Extract the [X, Y] coordinate from the center of the cell holding the provided text.  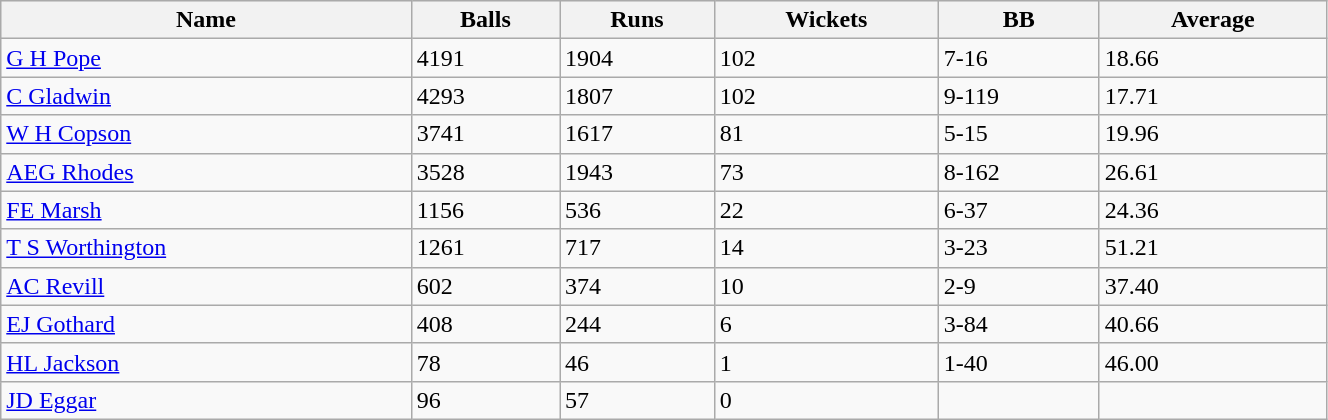
73 [826, 172]
7-16 [1018, 58]
BB [1018, 20]
536 [638, 210]
1807 [638, 96]
C Gladwin [206, 96]
17.71 [1212, 96]
408 [485, 324]
T S Worthington [206, 248]
1 [826, 362]
1156 [485, 210]
8-162 [1018, 172]
2-9 [1018, 286]
1261 [485, 248]
0 [826, 400]
18.66 [1212, 58]
FE Marsh [206, 210]
1943 [638, 172]
78 [485, 362]
3-23 [1018, 248]
Name [206, 20]
3741 [485, 134]
717 [638, 248]
6-37 [1018, 210]
4191 [485, 58]
Wickets [826, 20]
Runs [638, 20]
Average [1212, 20]
244 [638, 324]
46 [638, 362]
24.36 [1212, 210]
81 [826, 134]
22 [826, 210]
AEG Rhodes [206, 172]
W H Copson [206, 134]
46.00 [1212, 362]
40.66 [1212, 324]
AC Revill [206, 286]
4293 [485, 96]
10 [826, 286]
26.61 [1212, 172]
602 [485, 286]
EJ Gothard [206, 324]
14 [826, 248]
5-15 [1018, 134]
3-84 [1018, 324]
9-119 [1018, 96]
Balls [485, 20]
1904 [638, 58]
374 [638, 286]
57 [638, 400]
3528 [485, 172]
96 [485, 400]
JD Eggar [206, 400]
6 [826, 324]
1617 [638, 134]
19.96 [1212, 134]
G H Pope [206, 58]
1-40 [1018, 362]
51.21 [1212, 248]
HL Jackson [206, 362]
37.40 [1212, 286]
